Determine the (x, y) coordinate at the center of the cell enclosing the given text.  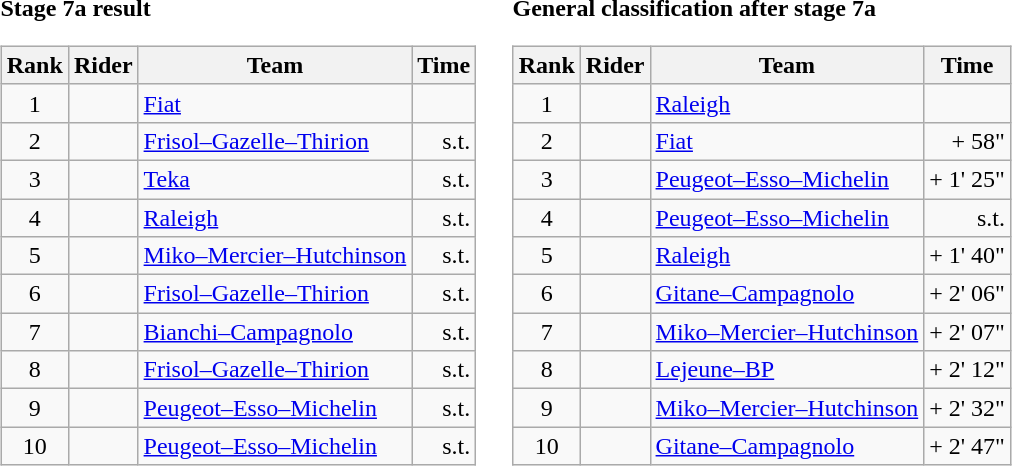
+ 1' 25" (968, 179)
+ 58" (968, 141)
Teka (275, 179)
+ 2' 12" (968, 370)
+ 1' 40" (968, 256)
Lejeune–BP (787, 370)
+ 2' 06" (968, 294)
Bianchi–Campagnolo (275, 332)
+ 2' 32" (968, 408)
+ 2' 07" (968, 332)
+ 2' 47" (968, 446)
